Provide the (X, Y) coordinate of the cell's center where the given text is located.  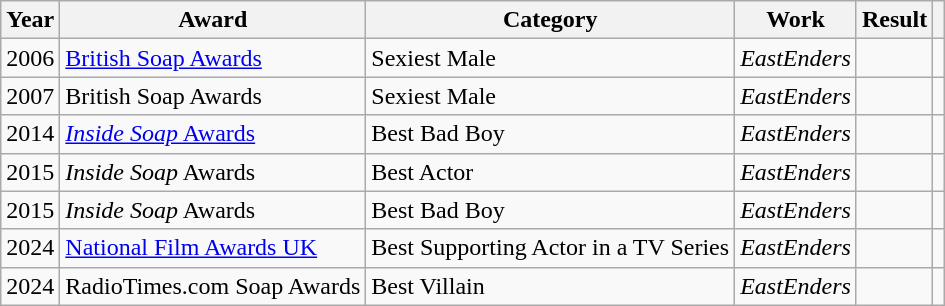
Award (213, 20)
Result (894, 20)
Best Villain (550, 286)
RadioTimes.com Soap Awards (213, 286)
National Film Awards UK (213, 248)
2006 (30, 58)
Work (796, 20)
Category (550, 20)
2007 (30, 96)
Best Actor (550, 172)
Year (30, 20)
2014 (30, 134)
Best Supporting Actor in a TV Series (550, 248)
